Return the (x, y) coordinate for the center point of the cell that contains the specified text.  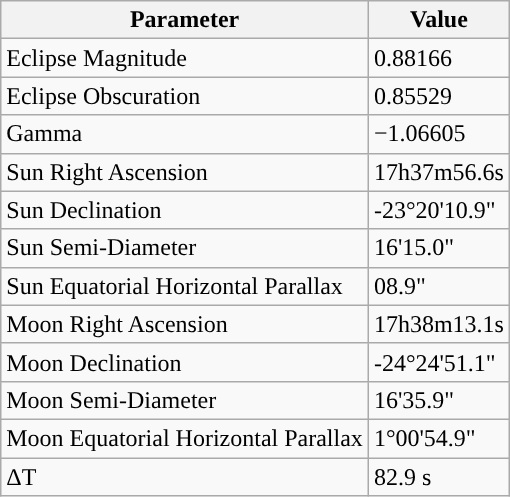
Moon Equatorial Horizontal Parallax (185, 438)
Parameter (185, 20)
0.85529 (438, 96)
16'15.0" (438, 248)
ΔT (185, 477)
16'35.9" (438, 400)
-24°24'51.1" (438, 362)
−1.06605 (438, 134)
Moon Semi-Diameter (185, 400)
-23°20'10.9" (438, 210)
Gamma (185, 134)
17h37m56.6s (438, 172)
82.9 s (438, 477)
0.88166 (438, 58)
Value (438, 20)
Moon Right Ascension (185, 324)
Moon Declination (185, 362)
Sun Equatorial Horizontal Parallax (185, 286)
Eclipse Magnitude (185, 58)
17h38m13.1s (438, 324)
Eclipse Obscuration (185, 96)
Sun Declination (185, 210)
1°00'54.9" (438, 438)
Sun Semi-Diameter (185, 248)
Sun Right Ascension (185, 172)
08.9" (438, 286)
